Find where the given text appears and provide that cell's center as [X, Y] coordinate. 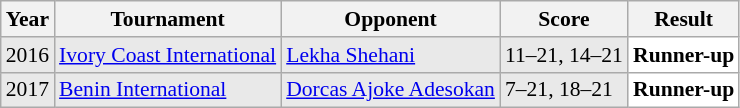
7–21, 18–21 [564, 90]
Benin International [168, 90]
Tournament [168, 19]
11–21, 14–21 [564, 55]
Year [28, 19]
2016 [28, 55]
Result [684, 19]
Score [564, 19]
Lekha Shehani [390, 55]
2017 [28, 90]
Dorcas Ajoke Adesokan [390, 90]
Opponent [390, 19]
Ivory Coast International [168, 55]
